Capture the cell that displays the provided text and extract its (x, y) central coordinate. 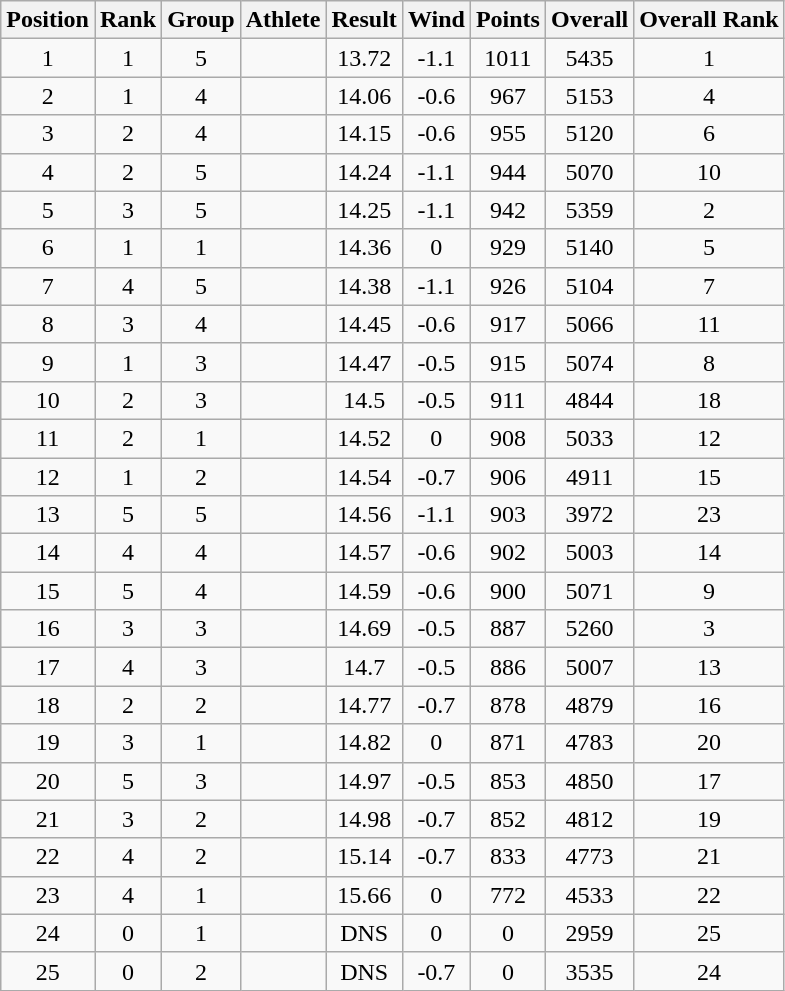
871 (508, 743)
1011 (508, 58)
14.59 (364, 591)
14.15 (364, 134)
15.14 (364, 857)
5140 (589, 248)
926 (508, 286)
5120 (589, 134)
3535 (589, 971)
967 (508, 96)
14.54 (364, 477)
929 (508, 248)
4911 (589, 477)
14.5 (364, 400)
3972 (589, 515)
Result (364, 20)
14.7 (364, 667)
906 (508, 477)
853 (508, 781)
833 (508, 857)
15.66 (364, 895)
5066 (589, 324)
14.77 (364, 705)
14.82 (364, 743)
14.38 (364, 286)
14.97 (364, 781)
5260 (589, 629)
900 (508, 591)
915 (508, 362)
4844 (589, 400)
14.24 (364, 172)
4773 (589, 857)
5074 (589, 362)
14.57 (364, 553)
4879 (589, 705)
5359 (589, 210)
902 (508, 553)
5435 (589, 58)
911 (508, 400)
4812 (589, 819)
Rank (128, 20)
917 (508, 324)
Athlete (283, 20)
5007 (589, 667)
14.47 (364, 362)
Group (202, 20)
14.06 (364, 96)
772 (508, 895)
852 (508, 819)
Position (48, 20)
5003 (589, 553)
14.56 (364, 515)
5070 (589, 172)
5071 (589, 591)
5104 (589, 286)
14.69 (364, 629)
Overall Rank (709, 20)
878 (508, 705)
886 (508, 667)
903 (508, 515)
Wind (436, 20)
4850 (589, 781)
Overall (589, 20)
2959 (589, 933)
942 (508, 210)
5033 (589, 438)
5153 (589, 96)
Points (508, 20)
14.36 (364, 248)
955 (508, 134)
13.72 (364, 58)
887 (508, 629)
4533 (589, 895)
14.52 (364, 438)
14.98 (364, 819)
14.25 (364, 210)
944 (508, 172)
908 (508, 438)
14.45 (364, 324)
4783 (589, 743)
